Scan for the cell matching the given text and deliver its (x, y) coordinate at center. 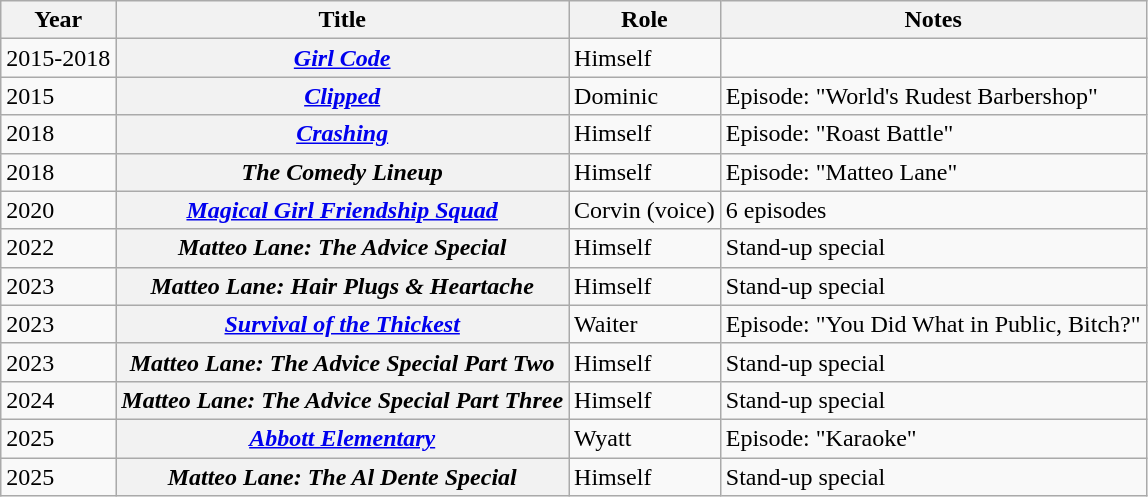
Role (645, 20)
Wyatt (645, 438)
Matteo Lane: The Advice Special Part Three (342, 400)
Waiter (645, 324)
Episode: "Roast Battle" (933, 134)
Clipped (342, 96)
Year (58, 20)
2020 (58, 210)
2015 (58, 96)
2022 (58, 248)
Episode: "Matteo Lane" (933, 172)
Matteo Lane: The Al Dente Special (342, 477)
Notes (933, 20)
Girl Code (342, 58)
Title (342, 20)
Episode: "You Did What in Public, Bitch?" (933, 324)
Abbott Elementary (342, 438)
Survival of the Thickest (342, 324)
Magical Girl Friendship Squad (342, 210)
Episode: "Karaoke" (933, 438)
The Comedy Lineup (342, 172)
Dominic (645, 96)
Episode: "World's Rudest Barbershop" (933, 96)
Crashing (342, 134)
2015-2018 (58, 58)
Matteo Lane: Hair Plugs & Heartache (342, 286)
Matteo Lane: The Advice Special (342, 248)
Matteo Lane: The Advice Special Part Two (342, 362)
Corvin (voice) (645, 210)
2024 (58, 400)
6 episodes (933, 210)
